Capture the cell that displays the provided text and extract its [X, Y] central coordinate. 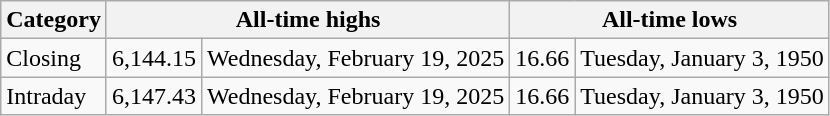
All-time lows [670, 20]
Category [54, 20]
6,144.15 [154, 58]
6,147.43 [154, 96]
Intraday [54, 96]
All-time highs [308, 20]
Closing [54, 58]
